Locate the cell with the specified text and output its [x, y] center coordinate. 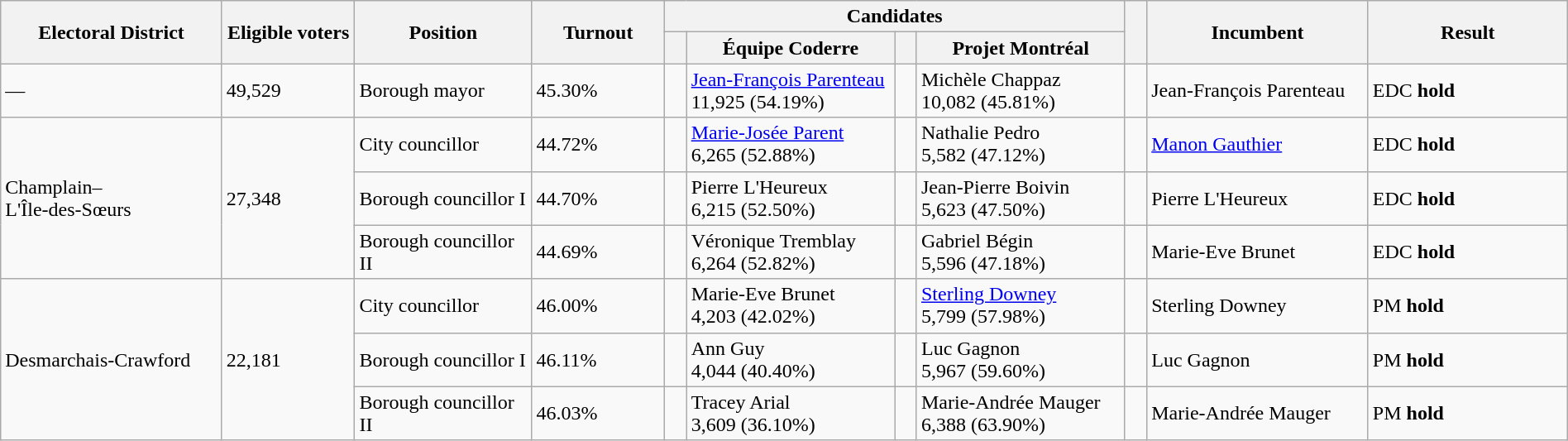
46.00% [599, 306]
Jean-François Parenteau [1258, 91]
Luc Gagnon [1258, 359]
Sterling Downey [1258, 306]
46.03% [599, 414]
Pierre L'Heureux 6,215 (52.50%) [791, 199]
Borough mayor [443, 91]
Sterling Downey 5,799 (57.98%) [1021, 306]
Projet Montréal [1021, 48]
Marie-Josée Parent 6,265 (52.88%) [791, 144]
Marie-Eve Brunet 4,203 (42.02%) [791, 306]
Tracey Arial 3,609 (36.10%) [791, 414]
Michèle Chappaz 10,082 (45.81%) [1021, 91]
— [112, 91]
Manon Gauthier [1258, 144]
45.30% [599, 91]
Champlain–L'Île-des-Sœurs [112, 199]
Electoral District [112, 32]
Gabriel Bégin 5,596 (47.18%) [1021, 252]
Équipe Coderre [791, 48]
49,529 [288, 91]
44.69% [599, 252]
Jean-Pierre Boivin 5,623 (47.50%) [1021, 199]
Ann Guy 4,044 (40.40%) [791, 359]
44.70% [599, 199]
Desmarchais-Crawford [112, 359]
Eligible voters [288, 32]
Incumbent [1258, 32]
Pierre L'Heureux [1258, 199]
Véronique Tremblay 6,264 (52.82%) [791, 252]
Marie-Eve Brunet [1258, 252]
Turnout [599, 32]
44.72% [599, 144]
Position [443, 32]
Marie-Andrée Mauger 6,388 (63.90%) [1021, 414]
Candidates [895, 17]
Result [1467, 32]
Nathalie Pedro 5,582 (47.12%) [1021, 144]
Marie-Andrée Mauger [1258, 414]
Jean-François Parenteau 11,925 (54.19%) [791, 91]
27,348 [288, 199]
Luc Gagnon 5,967 (59.60%) [1021, 359]
46.11% [599, 359]
22,181 [288, 359]
